Determine the [X, Y] coordinate at the center of the cell enclosing the given text.  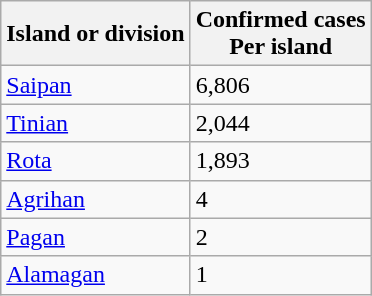
Alamagan [96, 275]
2 [280, 237]
1,893 [280, 161]
Confirmed casesPer island [280, 34]
Island or division [96, 34]
2,044 [280, 123]
Pagan [96, 237]
1 [280, 275]
6,806 [280, 85]
Rota [96, 161]
Saipan [96, 85]
Tinian [96, 123]
4 [280, 199]
Agrihan [96, 199]
